Pinpoint the cell where the given text exists, returning its (x, y) midpoint coordinate. 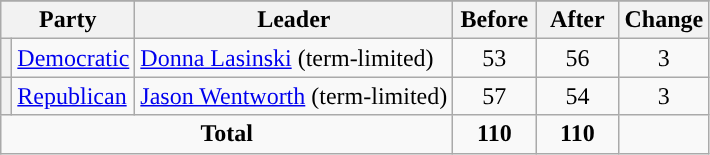
Before (494, 20)
56 (578, 58)
Donna Lasinski (term-limited) (294, 58)
Party (68, 20)
Change (664, 20)
53 (494, 58)
Total (227, 134)
After (578, 20)
Republican (74, 96)
Democratic (74, 58)
57 (494, 96)
Jason Wentworth (term-limited) (294, 96)
Leader (294, 20)
54 (578, 96)
